Output the (X, Y) coordinate of the center of the cell containing the given text.  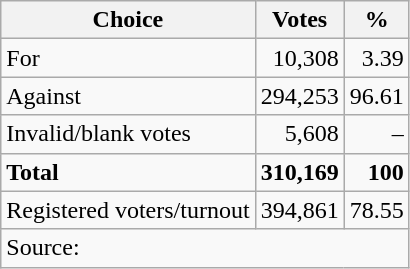
96.61 (376, 96)
Against (128, 96)
Registered voters/turnout (128, 210)
294,253 (300, 96)
– (376, 134)
100 (376, 172)
% (376, 20)
394,861 (300, 210)
Source: (205, 248)
5,608 (300, 134)
Invalid/blank votes (128, 134)
Choice (128, 20)
For (128, 58)
Total (128, 172)
78.55 (376, 210)
10,308 (300, 58)
3.39 (376, 58)
Votes (300, 20)
310,169 (300, 172)
